Extract the [X, Y] coordinate from the center of the cell holding the provided text.  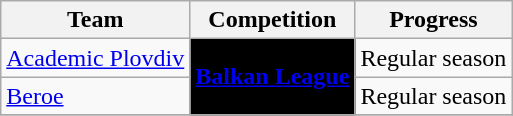
Competition [272, 20]
Team [96, 20]
Progress [434, 20]
Balkan League [272, 77]
Academic Plovdiv [96, 58]
Beroe [96, 96]
